Pinpoint the cell where the given text exists, returning its [x, y] midpoint coordinate. 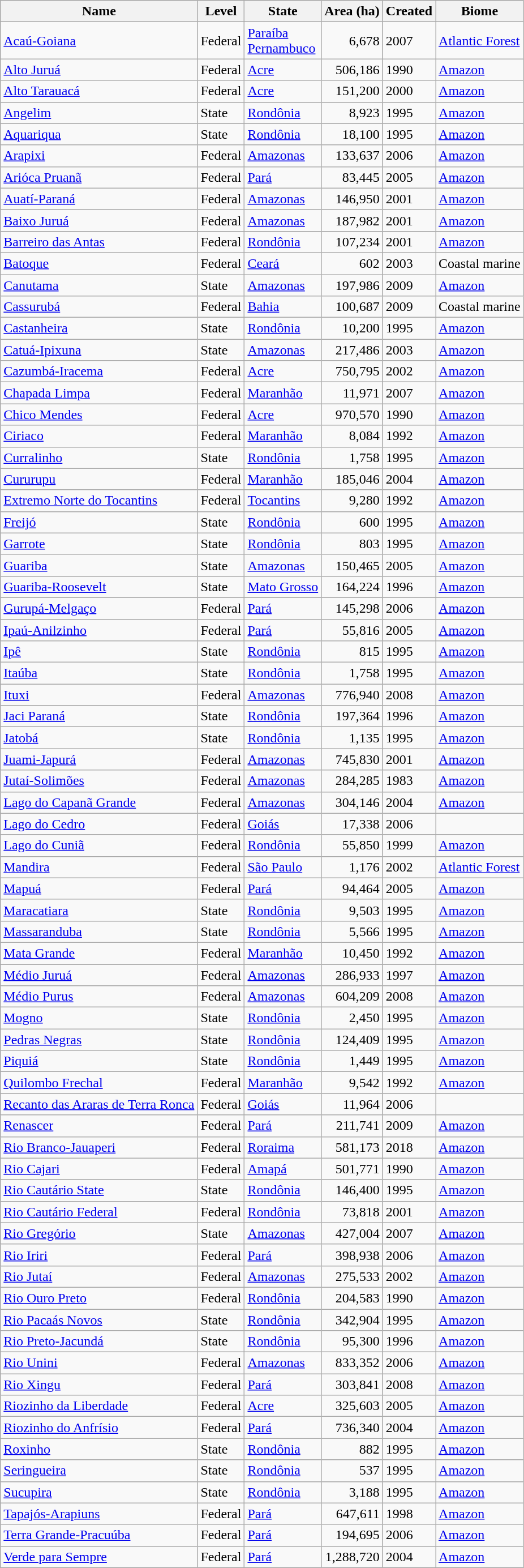
Riozinho do Anfrísio [99, 1428]
Lago do Capanã Grande [99, 802]
Piquiá [99, 1061]
Auatí-Paraná [99, 199]
Riozinho da Liberdade [99, 1406]
Jatobá [99, 738]
Guariba [99, 565]
Jutaí-Solimões [99, 781]
833,352 [352, 1363]
146,950 [352, 199]
18,100 [352, 134]
Cururupu [99, 479]
284,285 [352, 781]
8,923 [352, 113]
1998 [409, 1514]
Verde para Sempre [99, 1557]
Area (ha) [352, 11]
Castanheira [99, 328]
Rio Cajari [99, 1169]
17,338 [352, 824]
Rio Xingu [99, 1385]
Juami-Japurá [99, 759]
776,940 [352, 695]
745,830 [352, 759]
9,542 [352, 1083]
Rio Branco-Jauaperi [99, 1147]
55,816 [352, 630]
197,986 [352, 285]
Alto Tarauacá [99, 91]
Level [221, 11]
11,964 [352, 1104]
506,186 [352, 70]
750,795 [352, 371]
197,364 [352, 716]
Arióca Pruanã [99, 177]
124,409 [352, 1040]
Name [99, 11]
Rio Gregório [99, 1233]
217,486 [352, 350]
107,234 [352, 242]
Garrote [99, 544]
Extremo Norte do Tocantins [99, 501]
Rio Pacaás Novos [99, 1320]
Roraima [283, 1147]
Rio Iriri [99, 1255]
133,637 [352, 156]
Cassurubá [99, 307]
Bahia [283, 307]
882 [352, 1449]
Rio Jutaí [99, 1276]
Jaci Paraná [99, 716]
647,611 [352, 1514]
Created [409, 11]
Pedras Negras [99, 1040]
145,298 [352, 608]
Lago do Cedro [99, 824]
3,188 [352, 1492]
Curralinho [99, 458]
Batoque [99, 263]
Terra Grande-Pracuúba [99, 1535]
2018 [409, 1147]
São Paulo [283, 867]
Ipaú-Anilzinho [99, 630]
Itaúba [99, 673]
9,503 [352, 910]
427,004 [352, 1233]
94,464 [352, 888]
Rio Cautário State [99, 1190]
Catuá-Ipixuna [99, 350]
Rio Preto-Jacundá [99, 1341]
Gurupá-Melgaço [99, 608]
736,340 [352, 1428]
398,938 [352, 1255]
Freijó [99, 522]
537 [352, 1471]
Massaranduba [99, 932]
11,971 [352, 393]
Mogno [99, 1018]
Canutama [99, 285]
325,603 [352, 1406]
2,450 [352, 1018]
Biome [480, 11]
1,176 [352, 867]
2000 [409, 91]
304,146 [352, 802]
Mandira [99, 867]
Mapuá [99, 888]
Lago do Cuniã [99, 845]
604,209 [352, 997]
211,741 [352, 1126]
Ipê [99, 652]
275,533 [352, 1276]
Roxinho [99, 1449]
970,570 [352, 415]
100,687 [352, 307]
Angelim [99, 113]
600 [352, 522]
815 [352, 652]
803 [352, 544]
73,818 [352, 1212]
204,583 [352, 1298]
ParaíbaPernambuco [283, 41]
Rio Unini [99, 1363]
10,200 [352, 328]
Cazumbá-Iracema [99, 371]
Médio Purus [99, 997]
342,904 [352, 1320]
Tapajós-Arapiuns [99, 1514]
187,982 [352, 220]
Amapá [283, 1169]
1,135 [352, 738]
Chico Mendes [99, 415]
151,200 [352, 91]
83,445 [352, 177]
194,695 [352, 1535]
10,450 [352, 953]
Médio Juruá [99, 975]
6,678 [352, 41]
602 [352, 263]
Rio Ouro Preto [99, 1298]
Ituxi [99, 695]
146,400 [352, 1190]
1983 [409, 781]
185,046 [352, 479]
Recanto das Araras de Terra Ronca [99, 1104]
8,084 [352, 436]
1999 [409, 845]
1,449 [352, 1061]
Guariba-Roosevelt [99, 587]
Quilombo Frechal [99, 1083]
Barreiro das Antas [99, 242]
Mata Grande [99, 953]
Baixo Juruá [99, 220]
164,224 [352, 587]
Mato Grosso [283, 587]
501,771 [352, 1169]
1,288,720 [352, 1557]
Rio Cautário Federal [99, 1212]
Acaú-Goiana [99, 41]
95,300 [352, 1341]
Alto Juruá [99, 70]
Renascer [99, 1126]
55,850 [352, 845]
150,465 [352, 565]
Sucupira [99, 1492]
Ceará [283, 263]
286,933 [352, 975]
303,841 [352, 1385]
Aquariqua [99, 134]
Tocantins [283, 501]
5,566 [352, 932]
9,280 [352, 501]
581,173 [352, 1147]
Ciriaco [99, 436]
Maracatiara [99, 910]
1997 [409, 975]
Arapixi [99, 156]
Seringueira [99, 1471]
Chapada Limpa [99, 393]
